Return the [x, y] coordinate for the center point of the cell that contains the specified text.  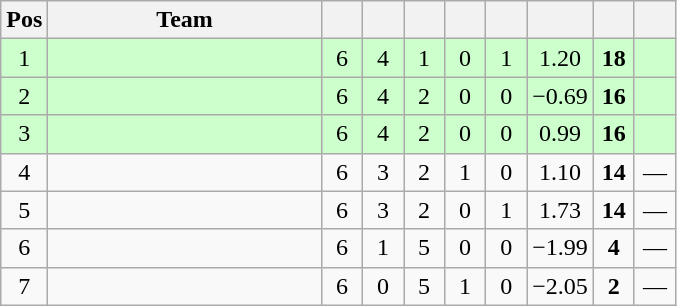
1.10 [560, 172]
−2.05 [560, 286]
Team [185, 20]
1.73 [560, 210]
−0.69 [560, 96]
1.20 [560, 58]
18 [614, 58]
7 [24, 286]
Pos [24, 20]
0.99 [560, 134]
−1.99 [560, 248]
